Determine the (X, Y) coordinate at the center of the cell enclosing the given text.  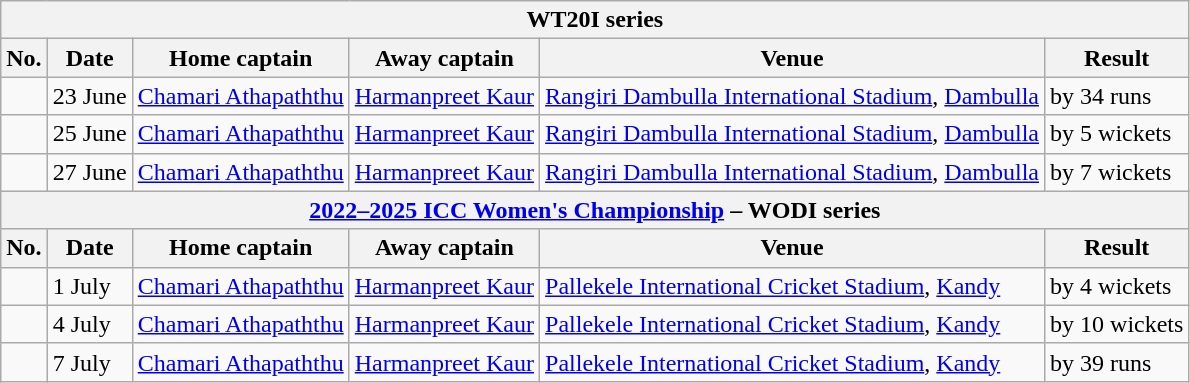
by 5 wickets (1117, 134)
by 4 wickets (1117, 286)
2022–2025 ICC Women's Championship – WODI series (595, 210)
by 10 wickets (1117, 324)
WT20I series (595, 20)
4 July (90, 324)
by 39 runs (1117, 362)
by 34 runs (1117, 96)
1 July (90, 286)
by 7 wickets (1117, 172)
23 June (90, 96)
25 June (90, 134)
27 June (90, 172)
7 July (90, 362)
